Pinpoint the cell where the given text exists, returning its (X, Y) midpoint coordinate. 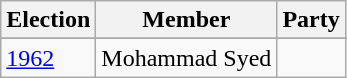
Mohammad Syed (186, 58)
1962 (48, 58)
Member (186, 20)
Election (48, 20)
Party (311, 20)
